Provide the [x, y] coordinate of the cell's center where the given text is located.  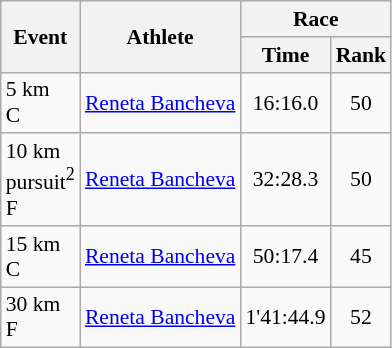
30 km F [40, 318]
15 km C [40, 256]
32:28.3 [285, 180]
52 [362, 318]
50:17.4 [285, 256]
Event [40, 36]
10 km pursuit2 F [40, 180]
45 [362, 256]
Rank [362, 55]
Time [285, 55]
5 km C [40, 102]
Athlete [160, 36]
1'41:44.9 [285, 318]
Race [316, 19]
16:16.0 [285, 102]
